From the cell containing the given text, extract its center point as [x, y] coordinate. 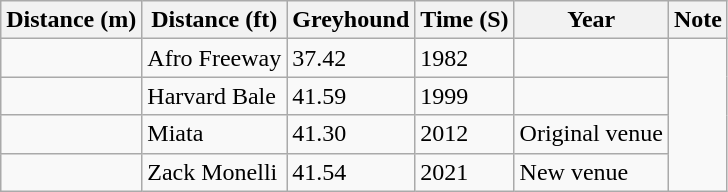
Zack Monelli [214, 172]
41.54 [351, 172]
Time (S) [464, 20]
Afro Freeway [214, 58]
41.30 [351, 134]
Distance (ft) [214, 20]
1999 [464, 96]
Year [591, 20]
2012 [464, 134]
Miata [214, 134]
1982 [464, 58]
Original venue [591, 134]
37.42 [351, 58]
Greyhound [351, 20]
2021 [464, 172]
41.59 [351, 96]
Harvard Bale [214, 96]
Note [698, 20]
New venue [591, 172]
Distance (m) [72, 20]
